Return [X, Y] of the center of cell containing provided text 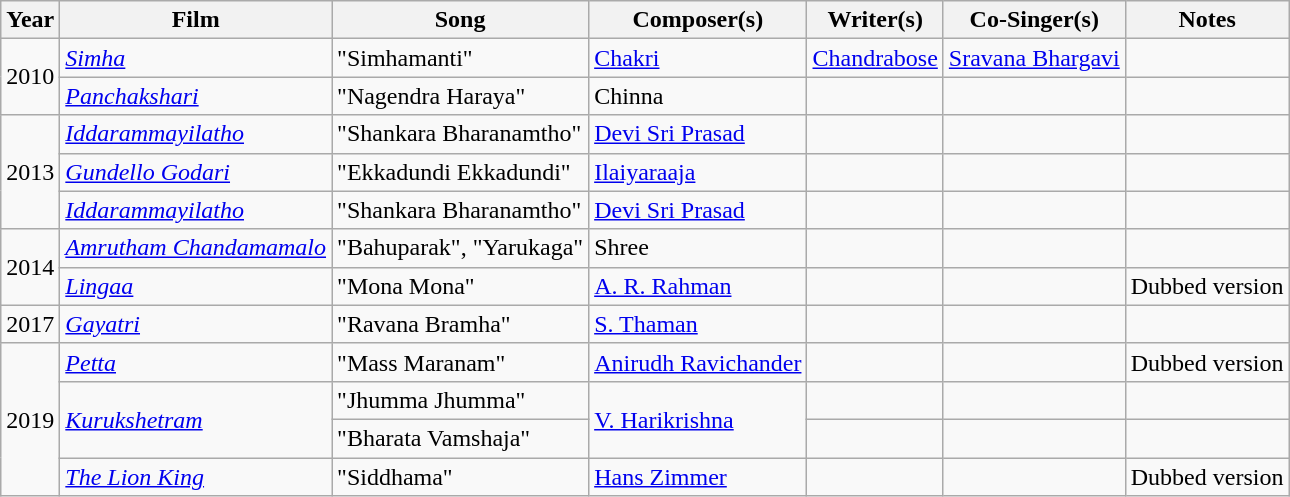
Sravana Bhargavi [1034, 58]
Anirudh Ravichander [698, 362]
Ilaiyaraaja [698, 172]
Simha [196, 58]
S. Thaman [698, 324]
A. R. Rahman [698, 286]
Year [30, 20]
2014 [30, 267]
"Nagendra Haraya" [460, 96]
Amrutham Chandamamalo [196, 248]
V. Harikrishna [698, 419]
2013 [30, 172]
2019 [30, 419]
2010 [30, 77]
Chandrabose [875, 58]
Notes [1207, 20]
The Lion King [196, 477]
Lingaa [196, 286]
2017 [30, 324]
Petta [196, 362]
"Bahuparak", "Yarukaga" [460, 248]
Chakri [698, 58]
"Mass Maranam" [460, 362]
Gayatri [196, 324]
Panchakshari [196, 96]
Kurukshetram [196, 419]
Film [196, 20]
"Bharata Vamshaja" [460, 438]
Co-Singer(s) [1034, 20]
"Ekkadundi Ekkadundi" [460, 172]
"Jhumma Jhumma" [460, 400]
Shree [698, 248]
"Mona Mona" [460, 286]
Hans Zimmer [698, 477]
"Simhamanti" [460, 58]
"Ravana Bramha" [460, 324]
Writer(s) [875, 20]
Composer(s) [698, 20]
Chinna [698, 96]
Song [460, 20]
"Siddhama" [460, 477]
Gundello Godari [196, 172]
